From the cell containing the given text, extract its center point as (X, Y) coordinate. 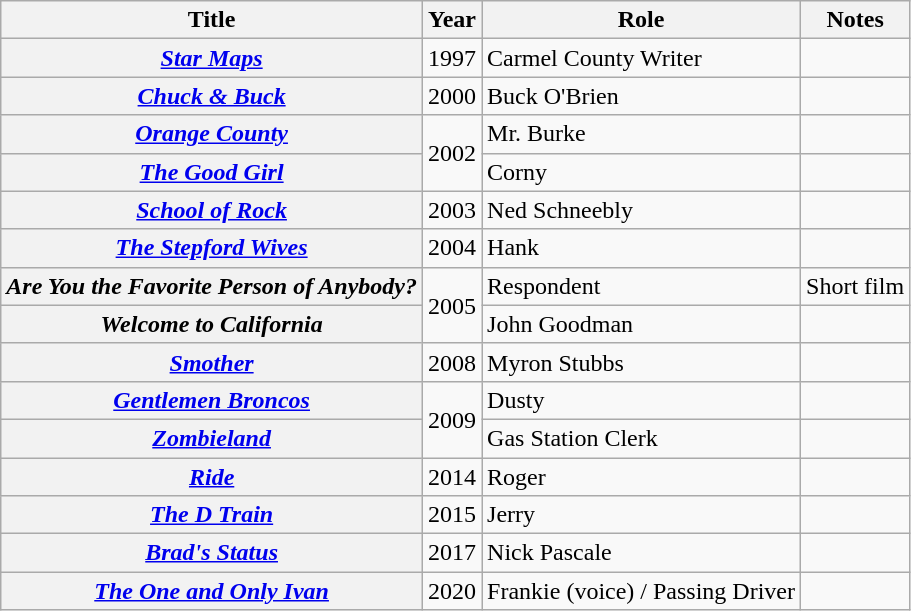
Welcome to California (212, 324)
2004 (452, 248)
2015 (452, 515)
Gas Station Clerk (642, 438)
Chuck & Buck (212, 96)
Mr. Burke (642, 134)
Hank (642, 248)
Dusty (642, 400)
2005 (452, 305)
Brad's Status (212, 553)
Ride (212, 477)
Year (452, 20)
Notes (856, 20)
2008 (452, 362)
2020 (452, 591)
Corny (642, 172)
1997 (452, 58)
The One and Only Ivan (212, 591)
Orange County (212, 134)
Carmel County Writer (642, 58)
John Goodman (642, 324)
Short film (856, 286)
The D Train (212, 515)
School of Rock (212, 210)
Myron Stubbs (642, 362)
2003 (452, 210)
Frankie (voice) / Passing Driver (642, 591)
Smother (212, 362)
2014 (452, 477)
2009 (452, 419)
Nick Pascale (642, 553)
Zombieland (212, 438)
The Good Girl (212, 172)
Are You the Favorite Person of Anybody? (212, 286)
Star Maps (212, 58)
Title (212, 20)
Ned Schneebly (642, 210)
Buck O'Brien (642, 96)
Role (642, 20)
Respondent (642, 286)
Gentlemen Broncos (212, 400)
Jerry (642, 515)
The Stepford Wives (212, 248)
2017 (452, 553)
Roger (642, 477)
2000 (452, 96)
2002 (452, 153)
